Identify which cell holds the provided text, then report its (X, Y) central coordinate. 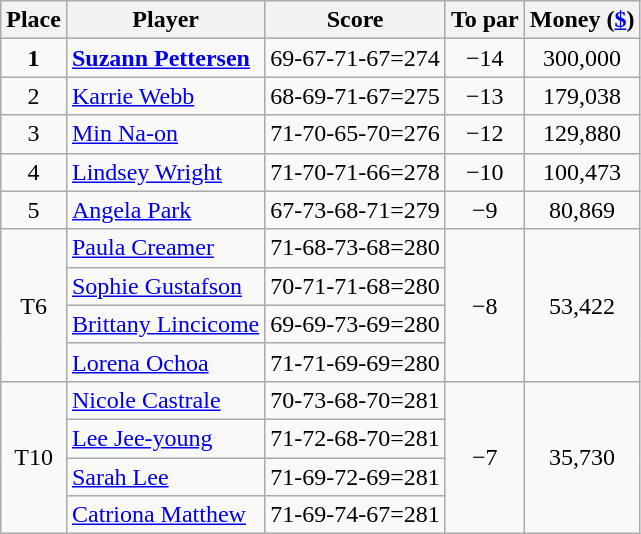
71-69-72-69=281 (356, 477)
Paula Creamer (165, 248)
71-72-68-70=281 (356, 438)
1 (34, 58)
Nicole Castrale (165, 400)
71-68-73-68=280 (356, 248)
71-71-69-69=280 (356, 362)
80,869 (582, 210)
Place (34, 20)
71-70-65-70=276 (356, 134)
53,422 (582, 305)
T6 (34, 305)
5 (34, 210)
To par (484, 20)
70-71-71-68=280 (356, 286)
129,880 (582, 134)
300,000 (582, 58)
67-73-68-71=279 (356, 210)
−7 (484, 457)
68-69-71-67=275 (356, 96)
100,473 (582, 172)
Min Na-on (165, 134)
70-73-68-70=281 (356, 400)
35,730 (582, 457)
4 (34, 172)
69-69-73-69=280 (356, 324)
−14 (484, 58)
71-70-71-66=278 (356, 172)
Sarah Lee (165, 477)
Suzann Pettersen (165, 58)
Lee Jee-young (165, 438)
T10 (34, 457)
2 (34, 96)
−8 (484, 305)
Player (165, 20)
−13 (484, 96)
3 (34, 134)
−12 (484, 134)
Brittany Lincicome (165, 324)
71-69-74-67=281 (356, 515)
Karrie Webb (165, 96)
179,038 (582, 96)
Score (356, 20)
−10 (484, 172)
Catriona Matthew (165, 515)
Lindsey Wright (165, 172)
Lorena Ochoa (165, 362)
−9 (484, 210)
Angela Park (165, 210)
Money ($) (582, 20)
69-67-71-67=274 (356, 58)
Sophie Gustafson (165, 286)
